Scan for the cell matching the given text and deliver its (x, y) coordinate at center. 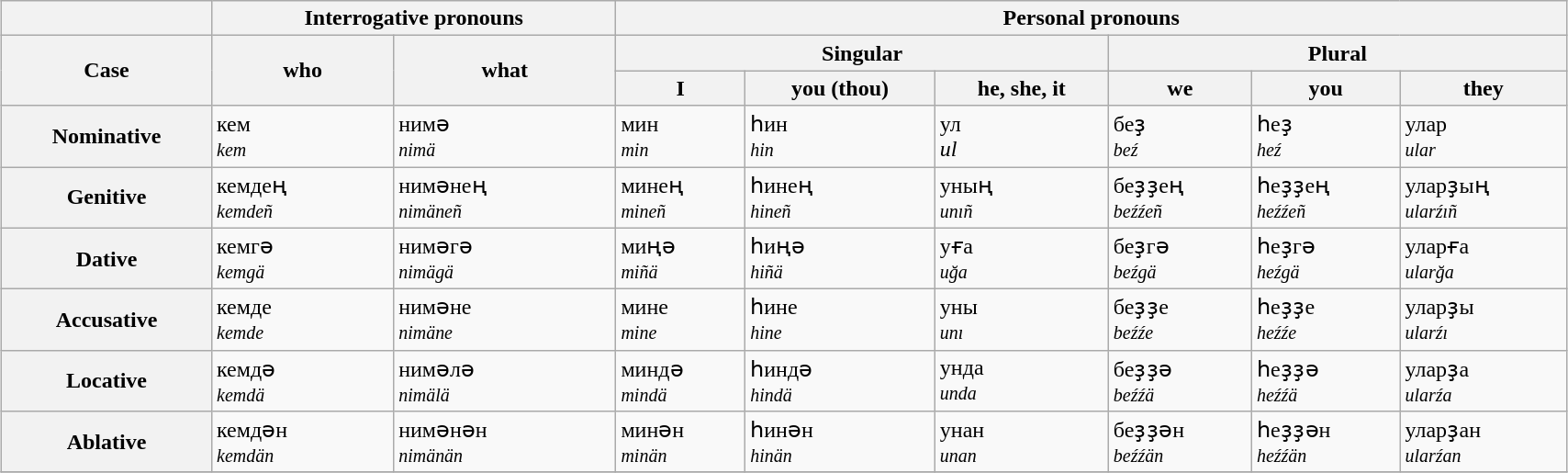
миндәmindä (681, 380)
уларға ularğa (1484, 259)
кемгәkemgä (302, 259)
Singular (862, 53)
һеҙҙеңheźźeñ (1326, 198)
уларҙыңularźıñ (1484, 198)
нимәгәnimägä (505, 259)
they (1484, 88)
улul (1021, 136)
һеҙҙәнheźźän (1326, 443)
нимәләnimälä (505, 380)
кемдеңkemdeñ (302, 198)
you (thou) (841, 88)
уларular (1484, 136)
беҙҙәbeźźä (1180, 380)
what (505, 71)
уларҙаularźa (1484, 380)
нимәнеңnimäneñ (505, 198)
һеҙҙеheźźe (1326, 320)
унанunan (1021, 443)
уғаuğa (1021, 259)
һинhin (841, 136)
минеңmineñ (681, 198)
he, she, it (1021, 88)
ундаunda (1021, 380)
we (1180, 88)
I (681, 88)
нимәнәнnimänän (505, 443)
Case (106, 71)
Plural (1337, 53)
уларҙыularźı (1484, 320)
беҙҙәнbeźźän (1180, 443)
һиңәhiñä (841, 259)
Genitive (106, 198)
беҙҙеңbeźźeñ (1180, 198)
Personal pronouns (1092, 18)
миңәmiñä (681, 259)
кемдәkemdä (302, 380)
һеҙҙәheźźä (1326, 380)
кемkem (302, 136)
уларҙанularźan (1484, 443)
нимәnimä (505, 136)
беҙгәbeźgä (1180, 259)
һинәнhinän (841, 443)
һеҙгәheźgä (1326, 259)
һеҙheź (1326, 136)
беҙbeź (1180, 136)
Interrogative pronouns (413, 18)
һинеңhineñ (841, 198)
һиндәhindä (841, 380)
уныңunıñ (1021, 198)
Locative (106, 380)
минәнminän (681, 443)
Ablative (106, 443)
Accusative (106, 320)
кемдеkemde (302, 320)
you (1326, 88)
минmin (681, 136)
кемдәнkemdän (302, 443)
нимәнеnimäne (505, 320)
һинеhine (841, 320)
минеmine (681, 320)
беҙҙеbeźźe (1180, 320)
Dative (106, 259)
уныunı (1021, 320)
Nominative (106, 136)
who (302, 71)
